For the text-containing cell, return its midpoint in [X, Y] coordinate format. 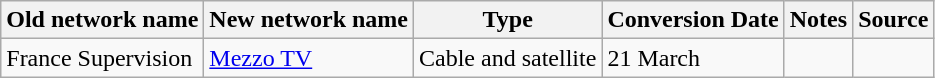
France Supervision [102, 58]
Mezzo TV [309, 58]
Source [894, 20]
Notes [818, 20]
21 March [693, 58]
Cable and satellite [508, 58]
Type [508, 20]
New network name [309, 20]
Conversion Date [693, 20]
Old network name [102, 20]
